Find where the given text appears and provide that cell's center as [X, Y] coordinate. 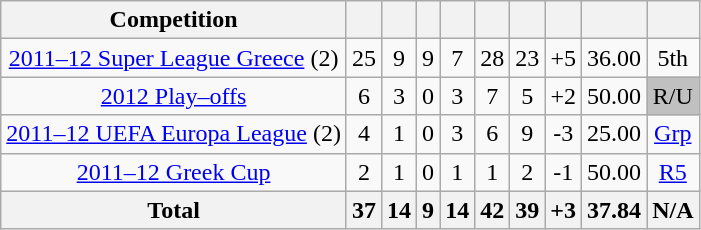
36.00 [614, 58]
+2 [564, 96]
R5 [673, 172]
N/A [673, 210]
-1 [564, 172]
25.00 [614, 134]
Grp [673, 134]
+3 [564, 210]
Competition [174, 20]
37.84 [614, 210]
-3 [564, 134]
2011–12 Greek Cup [174, 172]
2012 Play–offs [174, 96]
R/U [673, 96]
42 [492, 210]
+5 [564, 58]
28 [492, 58]
Total [174, 210]
2011–12 UEFA Europa League (2) [174, 134]
39 [528, 210]
4 [364, 134]
5th [673, 58]
37 [364, 210]
5 [528, 96]
23 [528, 58]
25 [364, 58]
2011–12 Super League Greece (2) [174, 58]
